Provide the (x, y) coordinate of the cell's center where the given text is located.  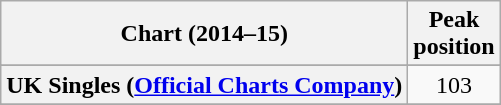
103 (454, 85)
UK Singles (Official Charts Company) (204, 85)
Peakposition (454, 34)
Chart (2014–15) (204, 34)
